Locate the cell with the specified text and output its [X, Y] center coordinate. 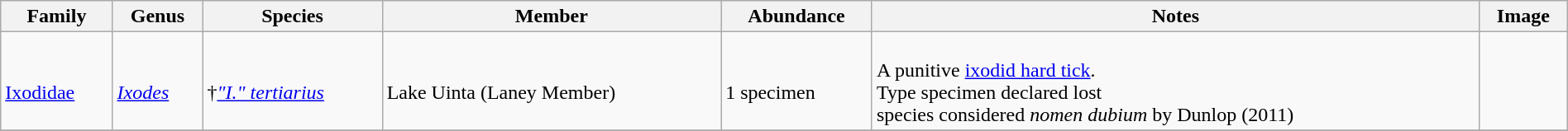
Abundance [797, 16]
†"I." tertiarius [293, 81]
Lake Uinta (Laney Member) [552, 81]
Member [552, 16]
Genus [157, 16]
A punitive ixodid hard tick.Type specimen declared lostspecies considered nomen dubium by Dunlop (2011) [1175, 81]
Species [293, 16]
1 specimen [797, 81]
Notes [1175, 16]
Image [1523, 16]
Ixodidae [56, 81]
Ixodes [157, 81]
Family [56, 16]
